Return [X, Y] of the center of cell containing provided text 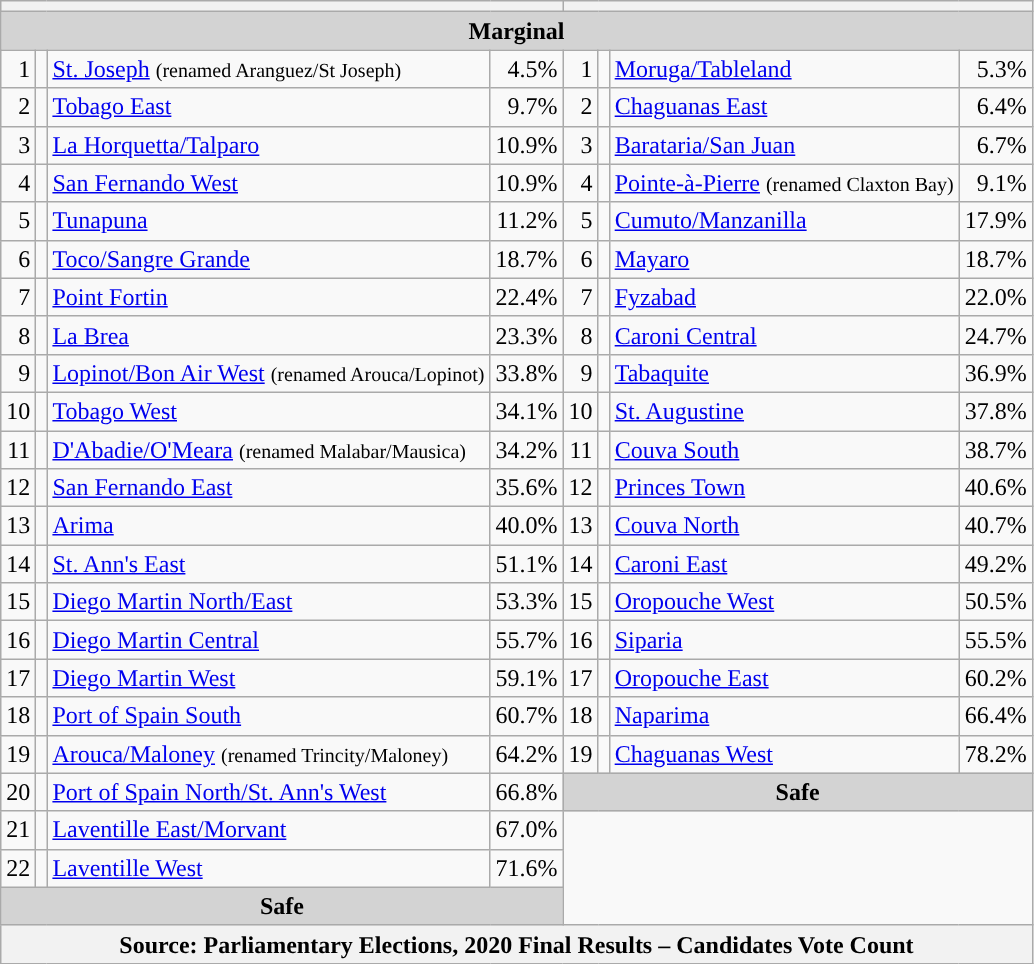
35.6% [526, 488]
Diego Martin North/East [268, 602]
Chaguanas East [784, 107]
67.0% [526, 830]
34.2% [526, 449]
71.6% [526, 868]
Point Fortin [268, 297]
Port of Spain South [268, 716]
50.5% [996, 602]
Caroni East [784, 564]
Siparia [784, 640]
22 [18, 868]
D'Abadie/O'Meara (renamed Malabar/Mausica) [268, 449]
Arouca/Maloney (renamed Trincity/Maloney) [268, 754]
Toco/Sangre Grande [268, 259]
59.1% [526, 678]
38.7% [996, 449]
St. Augustine [784, 411]
24.7% [996, 335]
La Brea [268, 335]
55.5% [996, 640]
23.3% [526, 335]
Laventille West [268, 868]
64.2% [526, 754]
40.7% [996, 526]
Oropouche West [784, 602]
6.4% [996, 107]
Tunapuna [268, 221]
Tabaquite [784, 373]
21 [18, 830]
Pointe-à-Pierre (renamed Claxton Bay) [784, 183]
36.9% [996, 373]
Diego Martin Central [268, 640]
40.6% [996, 488]
Naparima [784, 716]
Source: Parliamentary Elections, 2020 Final Results – Candidates Vote Count [516, 944]
60.2% [996, 678]
St. Ann's East [268, 564]
22.4% [526, 297]
Laventille East/Morvant [268, 830]
Chaguanas West [784, 754]
40.0% [526, 526]
Cumuto/Manzanilla [784, 221]
Fyzabad [784, 297]
Barataria/San Juan [784, 145]
22.0% [996, 297]
Couva North [784, 526]
9.1% [996, 183]
53.3% [526, 602]
17.9% [996, 221]
51.1% [526, 564]
37.8% [996, 411]
La Horquetta/Talparo [268, 145]
San Fernando West [268, 183]
Oropouche East [784, 678]
Lopinot/Bon Air West (renamed Arouca/Lopinot) [268, 373]
60.7% [526, 716]
Marginal [516, 31]
4.5% [526, 69]
Tobago East [268, 107]
Mayaro [784, 259]
Arima [268, 526]
20 [18, 792]
78.2% [996, 754]
66.4% [996, 716]
San Fernando East [268, 488]
Moruga/Tableland [784, 69]
Couva South [784, 449]
Princes Town [784, 488]
6.7% [996, 145]
11.2% [526, 221]
Tobago West [268, 411]
55.7% [526, 640]
66.8% [526, 792]
5.3% [996, 69]
49.2% [996, 564]
St. Joseph (renamed Aranguez/St Joseph) [268, 69]
33.8% [526, 373]
34.1% [526, 411]
Caroni Central [784, 335]
Port of Spain North/St. Ann's West [268, 792]
9.7% [526, 107]
Diego Martin West [268, 678]
